Determine the [x, y] coordinate at the center of the cell enclosing the given text.  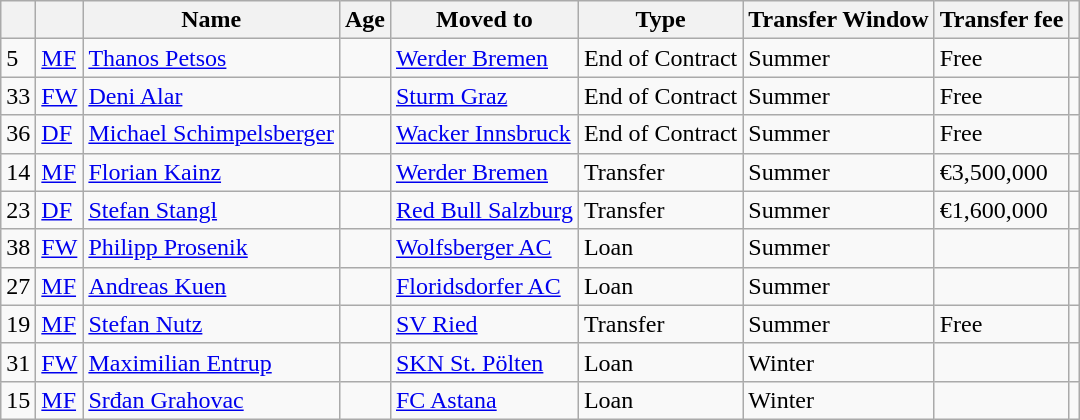
14 [18, 172]
Stefan Nutz [212, 324]
23 [18, 210]
19 [18, 324]
Deni Alar [212, 96]
€1,600,000 [1002, 210]
FC Astana [484, 400]
Age [364, 20]
Floridsdorfer AC [484, 286]
Michael Schimpelsberger [212, 134]
Andreas Kuen [212, 286]
Wolfsberger AC [484, 248]
Moved to [484, 20]
33 [18, 96]
Srđan Grahovac [212, 400]
Name [212, 20]
5 [18, 58]
Type [660, 20]
Red Bull Salzburg [484, 210]
Florian Kainz [212, 172]
Transfer fee [1002, 20]
36 [18, 134]
SV Ried [484, 324]
€3,500,000 [1002, 172]
Transfer Window [838, 20]
Wacker Innsbruck [484, 134]
Sturm Graz [484, 96]
Maximilian Entrup [212, 362]
38 [18, 248]
Thanos Petsos [212, 58]
Stefan Stangl [212, 210]
31 [18, 362]
15 [18, 400]
27 [18, 286]
Philipp Prosenik [212, 248]
SKN St. Pölten [484, 362]
